Determine the (X, Y) coordinate at the center of the cell enclosing the given text.  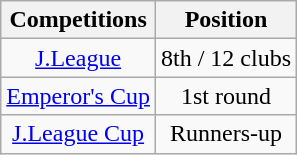
Runners-up (226, 134)
J.League (78, 58)
8th / 12 clubs (226, 58)
Competitions (78, 20)
Position (226, 20)
1st round (226, 96)
Emperor's Cup (78, 96)
J.League Cup (78, 134)
